From the cell containing the given text, extract its center point as (X, Y) coordinate. 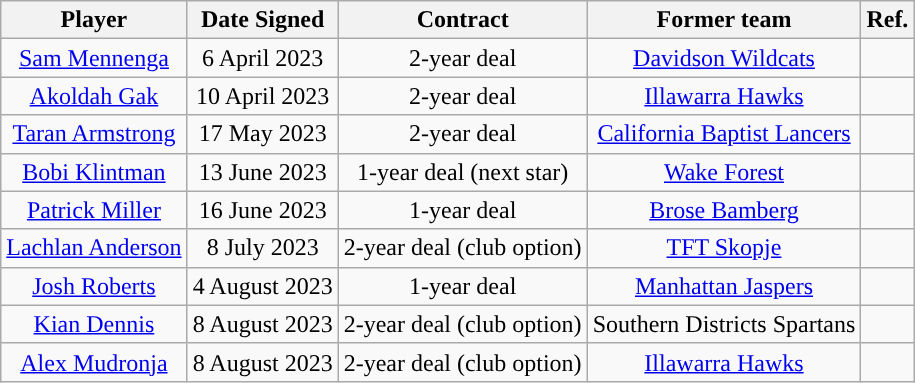
16 June 2023 (262, 210)
Southern Districts Spartans (724, 324)
Brose Bamberg (724, 210)
Date Signed (262, 20)
8 July 2023 (262, 248)
Sam Mennenga (94, 58)
4 August 2023 (262, 286)
Taran Armstrong (94, 134)
California Baptist Lancers (724, 134)
Player (94, 20)
Lachlan Anderson (94, 248)
Former team (724, 20)
Patrick Miller (94, 210)
13 June 2023 (262, 172)
Wake Forest (724, 172)
Alex Mudronja (94, 362)
Manhattan Jaspers (724, 286)
10 April 2023 (262, 96)
Kian Dennis (94, 324)
17 May 2023 (262, 134)
TFT Skopje (724, 248)
Ref. (888, 20)
Josh Roberts (94, 286)
6 April 2023 (262, 58)
Bobi Klintman (94, 172)
Akoldah Gak (94, 96)
Contract (462, 20)
1-year deal (next star) (462, 172)
Davidson Wildcats (724, 58)
